From the cell containing the given text, extract its center point as [x, y] coordinate. 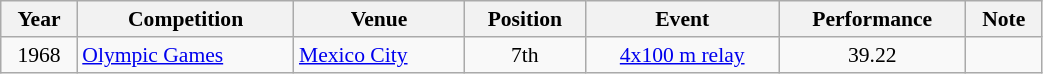
4x100 m relay [682, 55]
Year [39, 19]
Note [1004, 19]
Position [524, 19]
Olympic Games [186, 55]
Performance [872, 19]
Mexico City [379, 55]
39.22 [872, 55]
7th [524, 55]
1968 [39, 55]
Event [682, 19]
Venue [379, 19]
Competition [186, 19]
